Search for the cell housing the specified text and yield its (x, y) center coordinate. 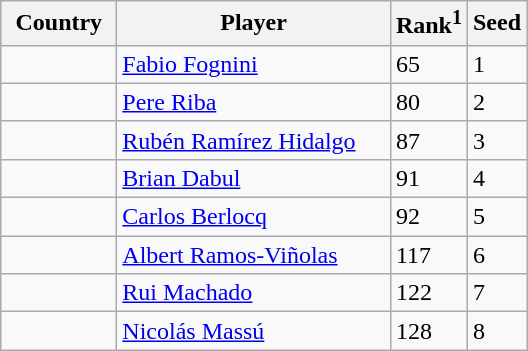
Fabio Fognini (254, 64)
122 (428, 293)
5 (496, 217)
117 (428, 255)
91 (428, 178)
128 (428, 331)
Seed (496, 24)
7 (496, 293)
Rubén Ramírez Hidalgo (254, 140)
2 (496, 102)
Player (254, 24)
8 (496, 331)
Rui Machado (254, 293)
Nicolás Massú (254, 331)
Country (59, 24)
4 (496, 178)
92 (428, 217)
65 (428, 64)
Rank1 (428, 24)
1 (496, 64)
80 (428, 102)
6 (496, 255)
Brian Dabul (254, 178)
Pere Riba (254, 102)
Albert Ramos-Viñolas (254, 255)
87 (428, 140)
Carlos Berlocq (254, 217)
3 (496, 140)
